Locate the cell with the specified text and output its (x, y) center coordinate. 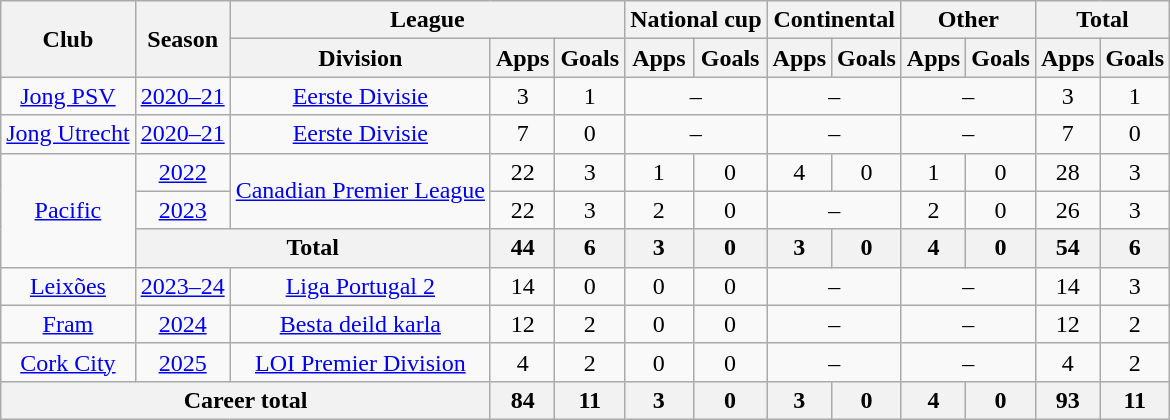
LOI Premier Division (360, 362)
Fram (68, 324)
Canadian Premier League (360, 191)
2025 (182, 362)
2024 (182, 324)
Liga Portugal 2 (360, 286)
2022 (182, 172)
Besta deild karla (360, 324)
84 (522, 400)
Career total (246, 400)
National cup (696, 20)
League (427, 20)
Leixões (68, 286)
28 (1067, 172)
54 (1067, 248)
2023 (182, 210)
Cork City (68, 362)
Jong PSV (68, 96)
Division (360, 58)
Other (968, 20)
44 (522, 248)
Jong Utrecht (68, 134)
93 (1067, 400)
Season (182, 39)
Pacific (68, 210)
Club (68, 39)
Continental (834, 20)
26 (1067, 210)
2023–24 (182, 286)
